Scan for the cell matching the given text and deliver its (x, y) coordinate at center. 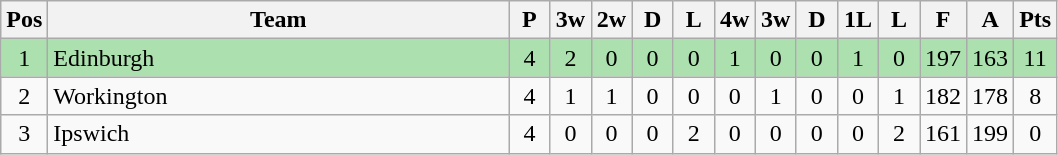
A (990, 20)
Ipswich (278, 134)
3 (24, 134)
F (944, 20)
199 (990, 134)
Workington (278, 96)
2w (612, 20)
178 (990, 96)
Pts (1036, 20)
8 (1036, 96)
11 (1036, 58)
Edinburgh (278, 58)
Team (278, 20)
163 (990, 58)
197 (944, 58)
182 (944, 96)
161 (944, 134)
4w (734, 20)
Pos (24, 20)
1L (858, 20)
P (530, 20)
